Find where the given text appears and provide that cell's center as (x, y) coordinate. 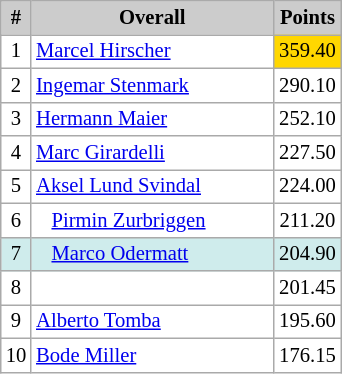
6 (16, 220)
Aksel Lund Svindal (152, 186)
290.10 (307, 85)
5 (16, 186)
7 (16, 254)
176.15 (307, 355)
Bode Miller (152, 355)
Hermann Maier (152, 119)
Alberto Tomba (152, 321)
204.90 (307, 254)
Points (307, 17)
Marcel Hirscher (152, 51)
Pirmin Zurbriggen (152, 220)
201.45 (307, 287)
Ingemar Stenmark (152, 85)
1 (16, 51)
2 (16, 85)
252.10 (307, 119)
224.00 (307, 186)
Marco Odermatt (152, 254)
Overall (152, 17)
8 (16, 287)
359.40 (307, 51)
227.50 (307, 153)
211.20 (307, 220)
9 (16, 321)
# (16, 17)
4 (16, 153)
3 (16, 119)
195.60 (307, 321)
Marc Girardelli (152, 153)
10 (16, 355)
